Output the (X, Y) coordinate of the center of the cell containing the given text.  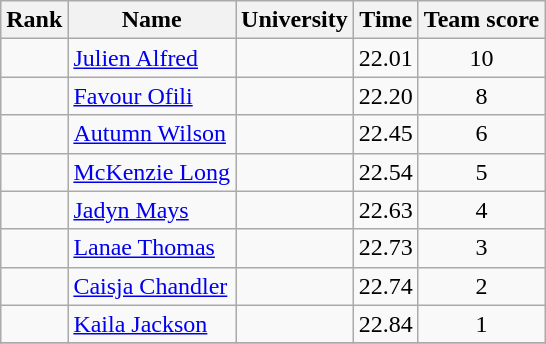
Rank (34, 20)
4 (481, 210)
22.63 (386, 210)
8 (481, 96)
Name (152, 20)
22.45 (386, 134)
22.01 (386, 58)
Jadyn Mays (152, 210)
Caisja Chandler (152, 286)
6 (481, 134)
3 (481, 248)
22.54 (386, 172)
Autumn Wilson (152, 134)
22.74 (386, 286)
Julien Alfred (152, 58)
22.84 (386, 324)
10 (481, 58)
5 (481, 172)
Team score (481, 20)
Kaila Jackson (152, 324)
Favour Ofili (152, 96)
1 (481, 324)
Lanae Thomas (152, 248)
22.73 (386, 248)
University (295, 20)
McKenzie Long (152, 172)
Time (386, 20)
22.20 (386, 96)
2 (481, 286)
